Identify which cell holds the provided text, then report its (X, Y) central coordinate. 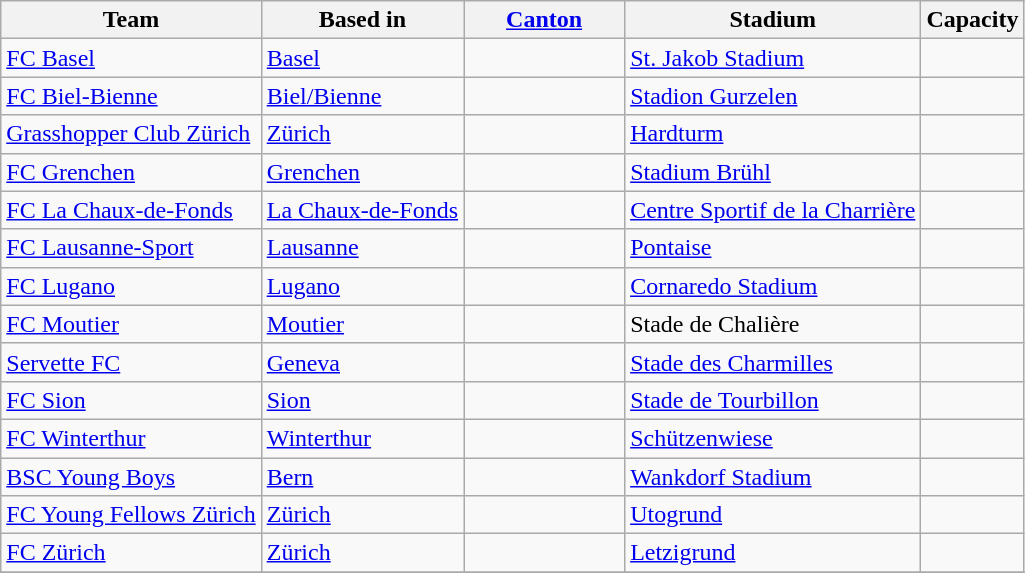
FC Moutier (131, 324)
Sion (362, 400)
FC Young Fellows Zürich (131, 515)
Stadion Gurzelen (773, 96)
Bern (362, 477)
Grasshopper Club Zürich (131, 134)
Servette FC (131, 362)
FC Basel (131, 58)
Stade de Chalière (773, 324)
FC Sion (131, 400)
Basel (362, 58)
La Chaux-de-Fonds (362, 210)
Moutier (362, 324)
Biel/Bienne (362, 96)
Stade des Charmilles (773, 362)
BSC Young Boys (131, 477)
FC Lausanne-Sport (131, 248)
Team (131, 20)
Cornaredo Stadium (773, 286)
Lugano (362, 286)
Hardturm (773, 134)
Centre Sportif de la Charrière (773, 210)
Based in (362, 20)
Geneva (362, 362)
Stadium (773, 20)
FC Lugano (131, 286)
Letzigrund (773, 553)
Stade de Tourbillon (773, 400)
Capacity (972, 20)
Canton (544, 20)
Schützenwiese (773, 438)
FC Biel-Bienne (131, 96)
Stadium Brühl (773, 172)
Pontaise (773, 248)
Winterthur (362, 438)
FC Winterthur (131, 438)
Grenchen (362, 172)
Utogrund (773, 515)
Lausanne (362, 248)
FC Grenchen (131, 172)
St. Jakob Stadium (773, 58)
FC La Chaux-de-Fonds (131, 210)
FC Zürich (131, 553)
Wankdorf Stadium (773, 477)
